Find where the given text appears and provide that cell's center as (X, Y) coordinate. 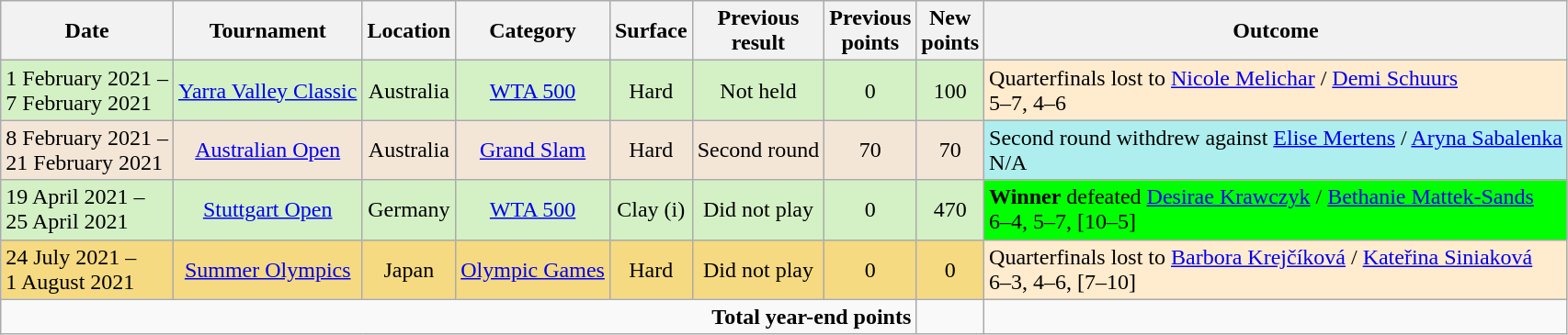
Winner defeated Desirae Krawczyk / Bethanie Mattek-Sands6–4, 5–7, [10–5] (1276, 209)
Previouspoints (870, 31)
24 July 2021 –1 August 2021 (87, 270)
Total year-end points (459, 317)
Yarra Valley Classic (267, 90)
Date (87, 31)
Japan (409, 270)
8 February 2021 –21 February 2021 (87, 151)
Grand Slam (533, 151)
Germany (409, 209)
Location (409, 31)
100 (950, 90)
Newpoints (950, 31)
Quarterfinals lost to Barbora Krejčíková / Kateřina Siniaková6–3, 4–6, [7–10] (1276, 270)
Surface (651, 31)
Tournament (267, 31)
Not held (758, 90)
Category (533, 31)
Australian Open (267, 151)
Outcome (1276, 31)
1 February 2021 –7 February 2021 (87, 90)
19 April 2021 –25 April 2021 (87, 209)
Quarterfinals lost to Nicole Melichar / Demi Schuurs5–7, 4–6 (1276, 90)
Second round (758, 151)
Olympic Games (533, 270)
Second round withdrew against Elise Mertens / Aryna SabalenkaN/A (1276, 151)
Stuttgart Open (267, 209)
Clay (i) (651, 209)
Previousresult (758, 31)
Summer Olympics (267, 270)
470 (950, 209)
